Scan for the cell matching the given text and deliver its [X, Y] coordinate at center. 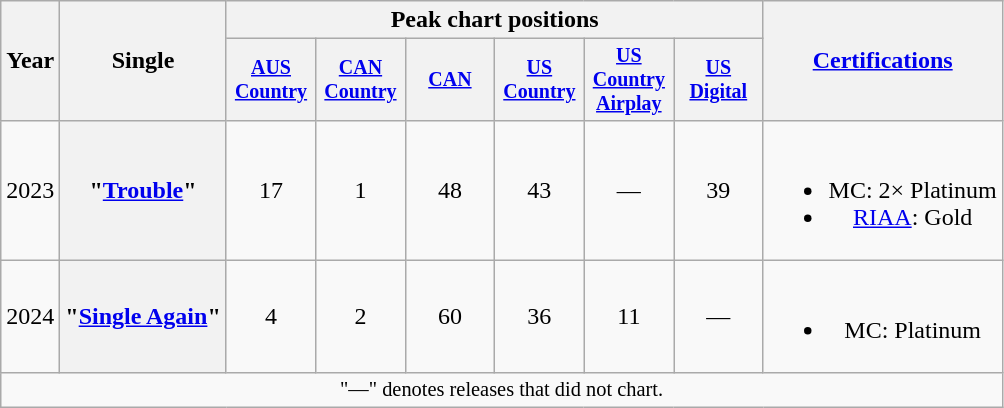
2024 [30, 316]
1 [360, 190]
4 [270, 316]
"—" denotes releases that did not chart. [502, 390]
MC: 2× PlatinumRIAA: Gold [882, 190]
MC: Platinum [882, 316]
CAN Country [360, 80]
43 [540, 190]
Peak chart positions [494, 20]
"Trouble" [143, 190]
AUSCountry [270, 80]
Certifications [882, 61]
2 [360, 316]
US Country [540, 80]
39 [718, 190]
Single [143, 61]
36 [540, 316]
60 [450, 316]
"Single Again" [143, 316]
2023 [30, 190]
11 [628, 316]
48 [450, 190]
US Digital [718, 80]
CAN [450, 80]
US CountryAirplay [628, 80]
Year [30, 61]
17 [270, 190]
